Output the [X, Y] coordinate of the center of the cell containing the given text.  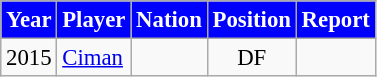
Player [94, 20]
2015 [29, 58]
Year [29, 20]
Ciman [94, 58]
DF [252, 58]
Position [252, 20]
Nation [169, 20]
Report [336, 20]
